For the text-containing cell, return its midpoint in [X, Y] coordinate format. 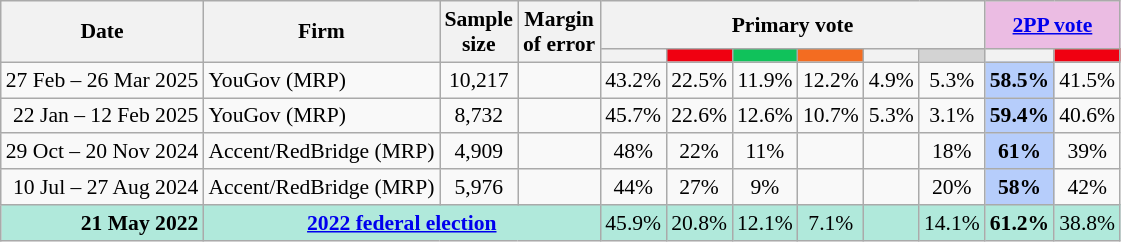
43.2% [633, 80]
5,976 [479, 187]
58.5% [1020, 80]
21 May 2022 [102, 223]
10.7% [831, 116]
2022 federal election [402, 223]
22% [699, 152]
42% [1087, 187]
12.2% [831, 80]
20% [952, 187]
11.9% [765, 80]
45.9% [633, 223]
22 Jan – 12 Feb 2025 [102, 116]
38.8% [1087, 223]
9% [765, 187]
12.1% [765, 223]
39% [1087, 152]
11% [765, 152]
4,909 [479, 152]
Firm [321, 32]
Marginof error [559, 32]
27 Feb – 26 Mar 2025 [102, 80]
61.2% [1020, 223]
12.6% [765, 116]
7.1% [831, 223]
Date [102, 32]
22.5% [699, 80]
4.9% [892, 80]
18% [952, 152]
29 Oct – 20 Nov 2024 [102, 152]
20.8% [699, 223]
61% [1020, 152]
10,217 [479, 80]
Samplesize [479, 32]
Primary vote [792, 25]
59.4% [1020, 116]
2PP vote [1052, 25]
14.1% [952, 223]
8,732 [479, 116]
45.7% [633, 116]
48% [633, 152]
44% [633, 187]
22.6% [699, 116]
3.1% [952, 116]
40.6% [1087, 116]
10 Jul – 27 Aug 2024 [102, 187]
58% [1020, 187]
27% [699, 187]
41.5% [1087, 80]
